Output the (x, y) coordinate of the center of the cell containing the given text.  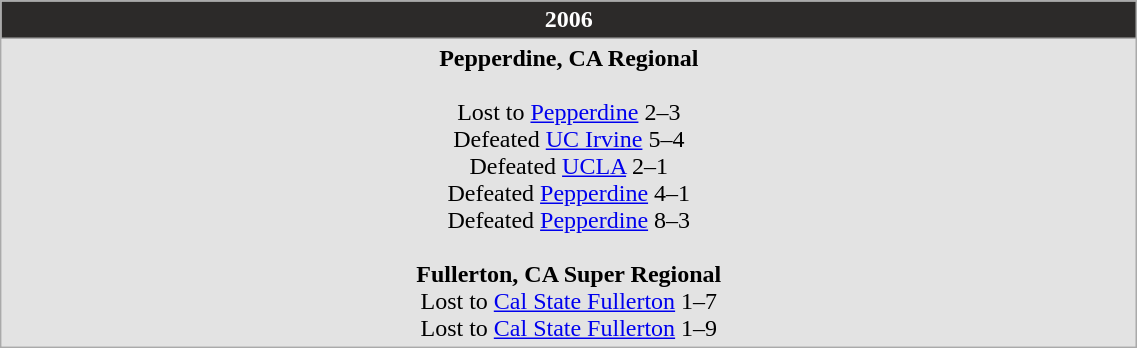
2006 (569, 20)
